Detect which cell encompasses the target text, then output its [X, Y] center coordinate. 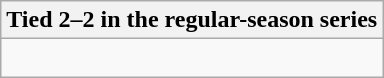
Tied 2–2 in the regular-season series [192, 20]
